Pinpoint the cell where the given text exists, returning its (x, y) midpoint coordinate. 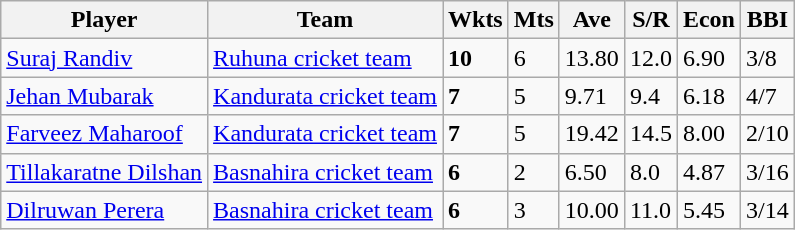
Ruhuna cricket team (326, 58)
2/10 (767, 134)
8.0 (650, 172)
Mts (534, 20)
3/8 (767, 58)
Jehan Mubarak (104, 96)
3/16 (767, 172)
4.87 (708, 172)
12.0 (650, 58)
Wkts (475, 20)
6.18 (708, 96)
BBI (767, 20)
Farveez Maharoof (104, 134)
4/7 (767, 96)
13.80 (592, 58)
Econ (708, 20)
3 (534, 210)
Suraj Randiv (104, 58)
14.5 (650, 134)
S/R (650, 20)
9.4 (650, 96)
8.00 (708, 134)
Tillakaratne Dilshan (104, 172)
10 (475, 58)
3/14 (767, 210)
19.42 (592, 134)
Player (104, 20)
5.45 (708, 210)
6.50 (592, 172)
Ave (592, 20)
10.00 (592, 210)
9.71 (592, 96)
2 (534, 172)
Dilruwan Perera (104, 210)
6.90 (708, 58)
11.0 (650, 210)
Team (326, 20)
